Scan for the cell matching the given text and deliver its [X, Y] coordinate at center. 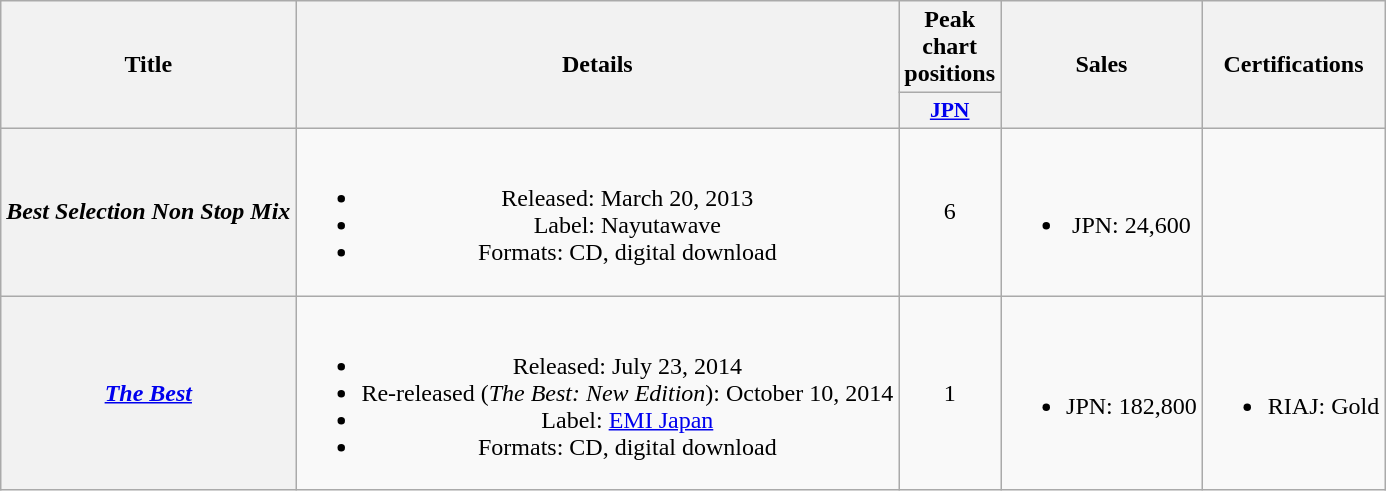
JPN [950, 111]
Released: March 20, 2013 Label: NayutawaveFormats: CD, digital download [598, 212]
RIAJ: Gold [1293, 393]
Certifications [1293, 65]
Title [148, 65]
Released: July 23, 2014 Re-released (The Best: New Edition): October 10, 2014 Label: EMI JapanFormats: CD, digital download [598, 393]
6 [950, 212]
JPN: 182,800 [1102, 393]
Sales [1102, 65]
Peak chartpositions [950, 47]
JPN: 24,600 [1102, 212]
Best Selection Non Stop Mix [148, 212]
1 [950, 393]
Details [598, 65]
The Best [148, 393]
